Extract the (x, y) coordinate from the center of the cell holding the provided text.  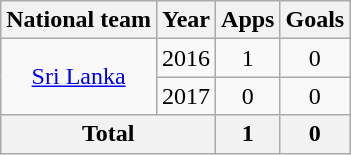
Year (186, 20)
2017 (186, 96)
Total (108, 134)
National team (79, 20)
Goals (315, 20)
Sri Lanka (79, 77)
2016 (186, 58)
Apps (248, 20)
